Detect which cell encompasses the target text, then output its (x, y) center coordinate. 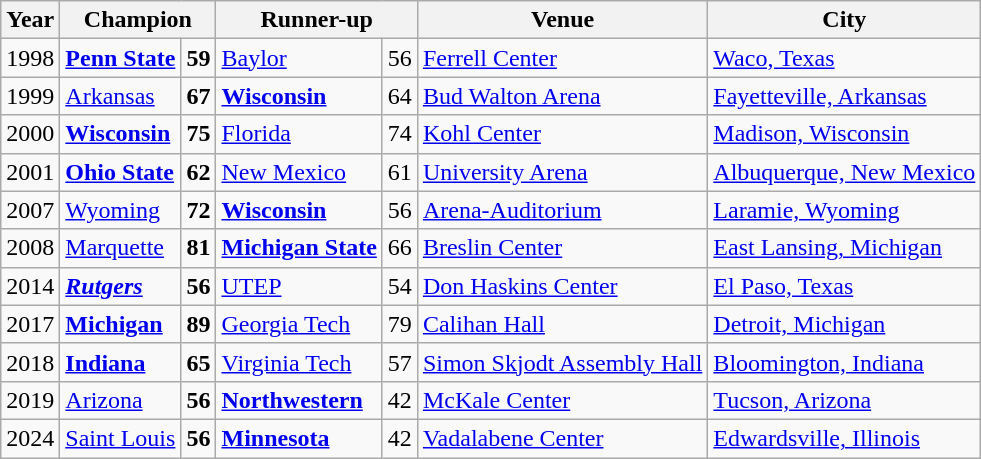
2007 (30, 210)
64 (400, 96)
81 (198, 248)
Bloomington, Indiana (844, 362)
Madison, Wisconsin (844, 134)
Fayetteville, Arkansas (844, 96)
66 (400, 248)
57 (400, 362)
Arkansas (120, 96)
Bud Walton Arena (562, 96)
Edwardsville, Illinois (844, 438)
Tucson, Arizona (844, 400)
Year (30, 20)
Don Haskins Center (562, 286)
2014 (30, 286)
2017 (30, 324)
89 (198, 324)
2001 (30, 172)
Ohio State (120, 172)
2008 (30, 248)
New Mexico (299, 172)
Champion (138, 20)
Albuquerque, New Mexico (844, 172)
59 (198, 58)
Michigan State (299, 248)
Runner-up (316, 20)
Florida (299, 134)
Arizona (120, 400)
Northwestern (299, 400)
Kohl Center (562, 134)
Detroit, Michigan (844, 324)
Virginia Tech (299, 362)
Vadalabene Center (562, 438)
2024 (30, 438)
Arena-Auditorium (562, 210)
East Lansing, Michigan (844, 248)
Wyoming (120, 210)
Saint Louis (120, 438)
2018 (30, 362)
67 (198, 96)
City (844, 20)
72 (198, 210)
2000 (30, 134)
54 (400, 286)
Waco, Texas (844, 58)
Ferrell Center (562, 58)
Simon Skjodt Assembly Hall (562, 362)
Michigan (120, 324)
74 (400, 134)
McKale Center (562, 400)
Indiana (120, 362)
Baylor (299, 58)
1998 (30, 58)
62 (198, 172)
Breslin Center (562, 248)
Rutgers (120, 286)
Georgia Tech (299, 324)
Laramie, Wyoming (844, 210)
79 (400, 324)
Marquette (120, 248)
Penn State (120, 58)
Venue (562, 20)
65 (198, 362)
1999 (30, 96)
2019 (30, 400)
Calihan Hall (562, 324)
University Arena (562, 172)
61 (400, 172)
Minnesota (299, 438)
75 (198, 134)
El Paso, Texas (844, 286)
UTEP (299, 286)
